Identify which cell holds the provided text, then report its (x, y) central coordinate. 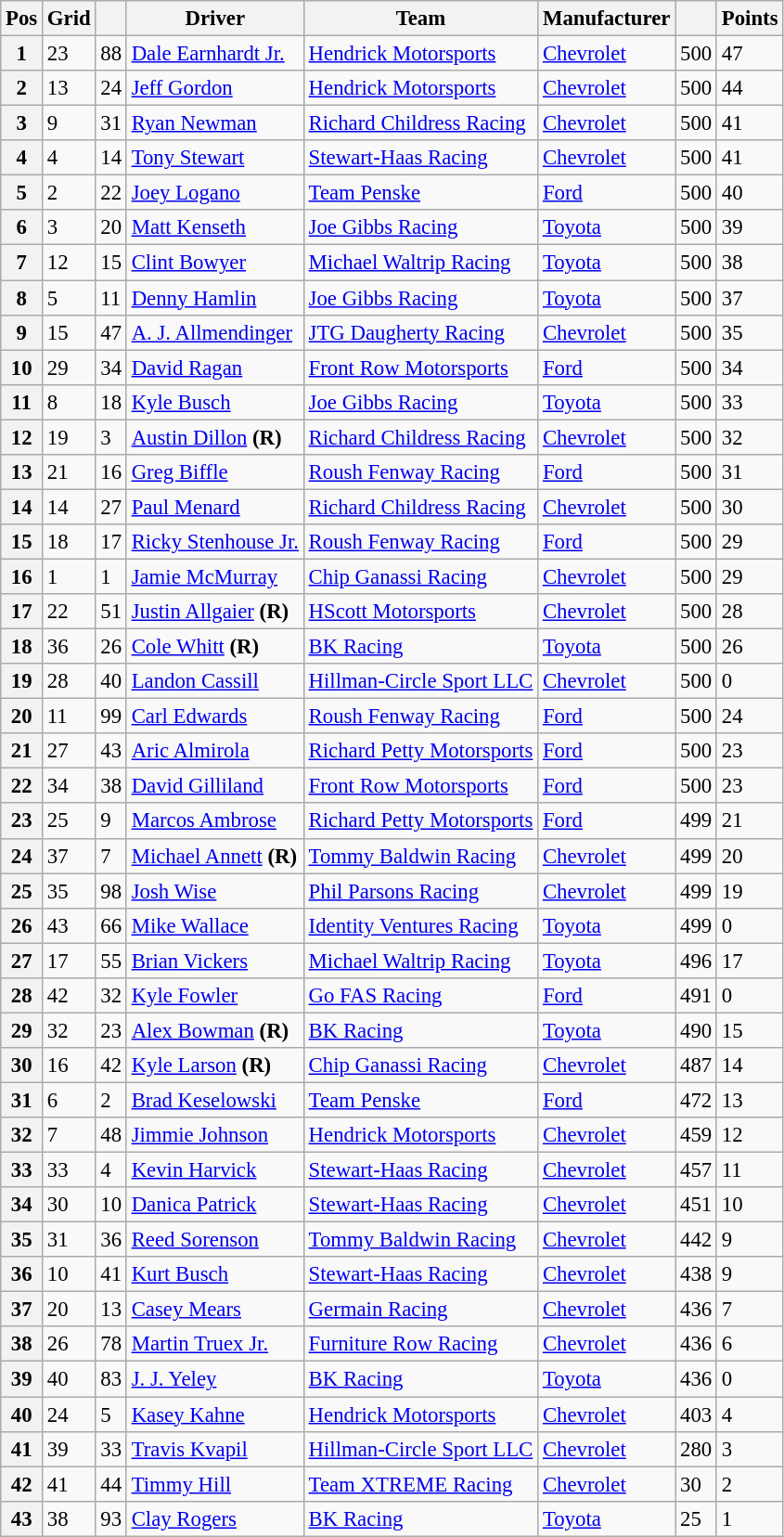
Greg Biffle (215, 472)
Kyle Busch (215, 402)
403 (696, 1414)
472 (696, 1100)
Marcos Ambrose (215, 821)
88 (111, 54)
Michael Annett (R) (215, 856)
Travis Kvapil (215, 1449)
Timmy Hill (215, 1484)
Kurt Busch (215, 1274)
Clay Rogers (215, 1518)
David Gilliland (215, 786)
Carl Edwards (215, 717)
Pos (22, 19)
48 (111, 1135)
Mike Wallace (215, 925)
Identity Ventures Racing (420, 925)
Go FAS Racing (420, 996)
457 (696, 1170)
Dale Earnhardt Jr. (215, 54)
451 (696, 1205)
Ryan Newman (215, 123)
Manufacturer (607, 19)
490 (696, 1030)
Justin Allgaier (R) (215, 612)
442 (696, 1240)
Kevin Harvick (215, 1170)
78 (111, 1345)
Kasey Kahne (215, 1414)
Austin Dillon (R) (215, 437)
Furniture Row Racing (420, 1345)
51 (111, 612)
459 (696, 1135)
55 (111, 961)
93 (111, 1518)
Casey Mears (215, 1310)
Brad Keselowski (215, 1100)
Team XTREME Racing (420, 1484)
Alex Bowman (R) (215, 1030)
Phil Parsons Racing (420, 891)
Clint Bowyer (215, 263)
HScott Motorsports (420, 612)
Jamie McMurray (215, 576)
Brian Vickers (215, 961)
Driver (215, 19)
99 (111, 717)
Tony Stewart (215, 158)
Matt Kenseth (215, 227)
280 (696, 1449)
Landon Cassill (215, 681)
Ricky Stenhouse Jr. (215, 542)
Grid (69, 19)
Kyle Larson (R) (215, 1066)
438 (696, 1274)
J. J. Yeley (215, 1379)
491 (696, 996)
Aric Almirola (215, 751)
Kyle Fowler (215, 996)
Paul Menard (215, 507)
Martin Truex Jr. (215, 1345)
Germain Racing (420, 1310)
Denny Hamlin (215, 298)
Joey Logano (215, 193)
Team (420, 19)
487 (696, 1066)
Points (750, 19)
496 (696, 961)
JTG Daugherty Racing (420, 332)
98 (111, 891)
Jeff Gordon (215, 88)
Cole Whitt (R) (215, 647)
Danica Patrick (215, 1205)
Jimmie Johnson (215, 1135)
83 (111, 1379)
David Ragan (215, 368)
Josh Wise (215, 891)
Reed Sorenson (215, 1240)
A. J. Allmendinger (215, 332)
66 (111, 925)
